Determine the [x, y] coordinate at the center of the cell enclosing the given text.  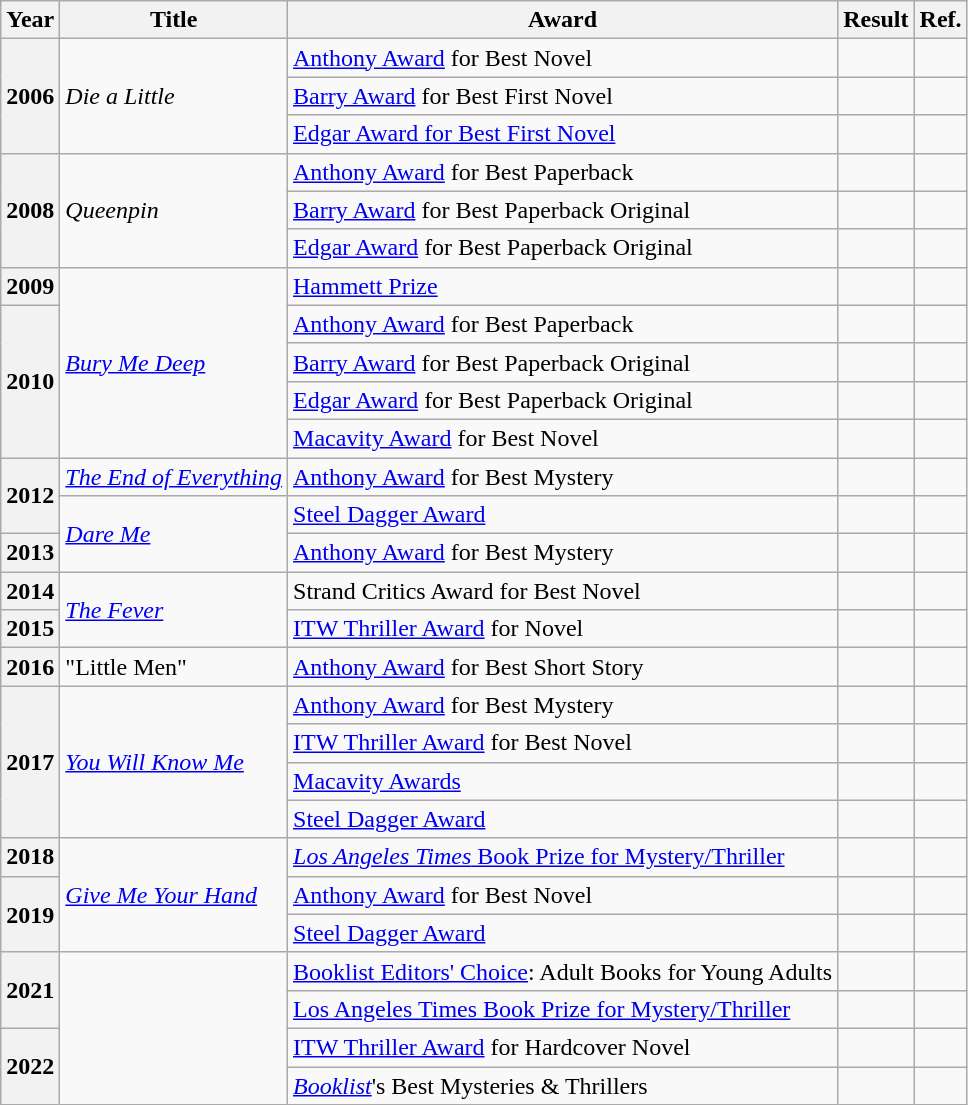
2010 [30, 381]
Result [876, 20]
Hammett Prize [563, 286]
Ref. [940, 20]
Give Me Your Hand [174, 895]
2018 [30, 857]
Strand Critics Award for Best Novel [563, 591]
ITW Thriller Award for Best Novel [563, 743]
The Fever [174, 610]
Year [30, 20]
Macavity Awards [563, 781]
You Will Know Me [174, 762]
Title [174, 20]
2016 [30, 667]
Queenpin [174, 210]
Booklist Editors' Choice: Adult Books for Young Adults [563, 971]
ITW Thriller Award for Hardcover Novel [563, 1047]
Barry Award for Best First Novel [563, 96]
2015 [30, 629]
Anthony Award for Best Short Story [563, 667]
2013 [30, 553]
2008 [30, 210]
2014 [30, 591]
Booklist's Best Mysteries & Thrillers [563, 1085]
2017 [30, 762]
2022 [30, 1066]
2012 [30, 496]
2006 [30, 96]
Edgar Award for Best First Novel [563, 134]
ITW Thriller Award for Novel [563, 629]
2009 [30, 286]
Bury Me Deep [174, 362]
2021 [30, 990]
Die a Little [174, 96]
"Little Men" [174, 667]
Award [563, 20]
The End of Everything [174, 477]
Macavity Award for Best Novel [563, 438]
2019 [30, 914]
Dare Me [174, 534]
